Provide the (x, y) coordinate of the cell's center where the given text is located.  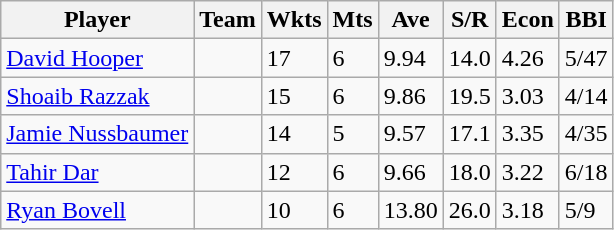
Shoaib Razzak (98, 96)
4/14 (586, 96)
26.0 (470, 210)
9.86 (410, 96)
3.03 (528, 96)
4/35 (586, 134)
9.66 (410, 172)
Econ (528, 20)
3.35 (528, 134)
3.22 (528, 172)
19.5 (470, 96)
S/R (470, 20)
5/47 (586, 58)
10 (294, 210)
14.0 (470, 58)
12 (294, 172)
BBI (586, 20)
3.18 (528, 210)
Wkts (294, 20)
Tahir Dar (98, 172)
9.57 (410, 134)
17.1 (470, 134)
Team (228, 20)
15 (294, 96)
Jamie Nussbaumer (98, 134)
5 (352, 134)
Ryan Bovell (98, 210)
18.0 (470, 172)
Mts (352, 20)
Player (98, 20)
13.80 (410, 210)
5/9 (586, 210)
6/18 (586, 172)
14 (294, 134)
9.94 (410, 58)
David Hooper (98, 58)
4.26 (528, 58)
17 (294, 58)
Ave (410, 20)
